Scan for the cell matching the given text and deliver its [X, Y] coordinate at center. 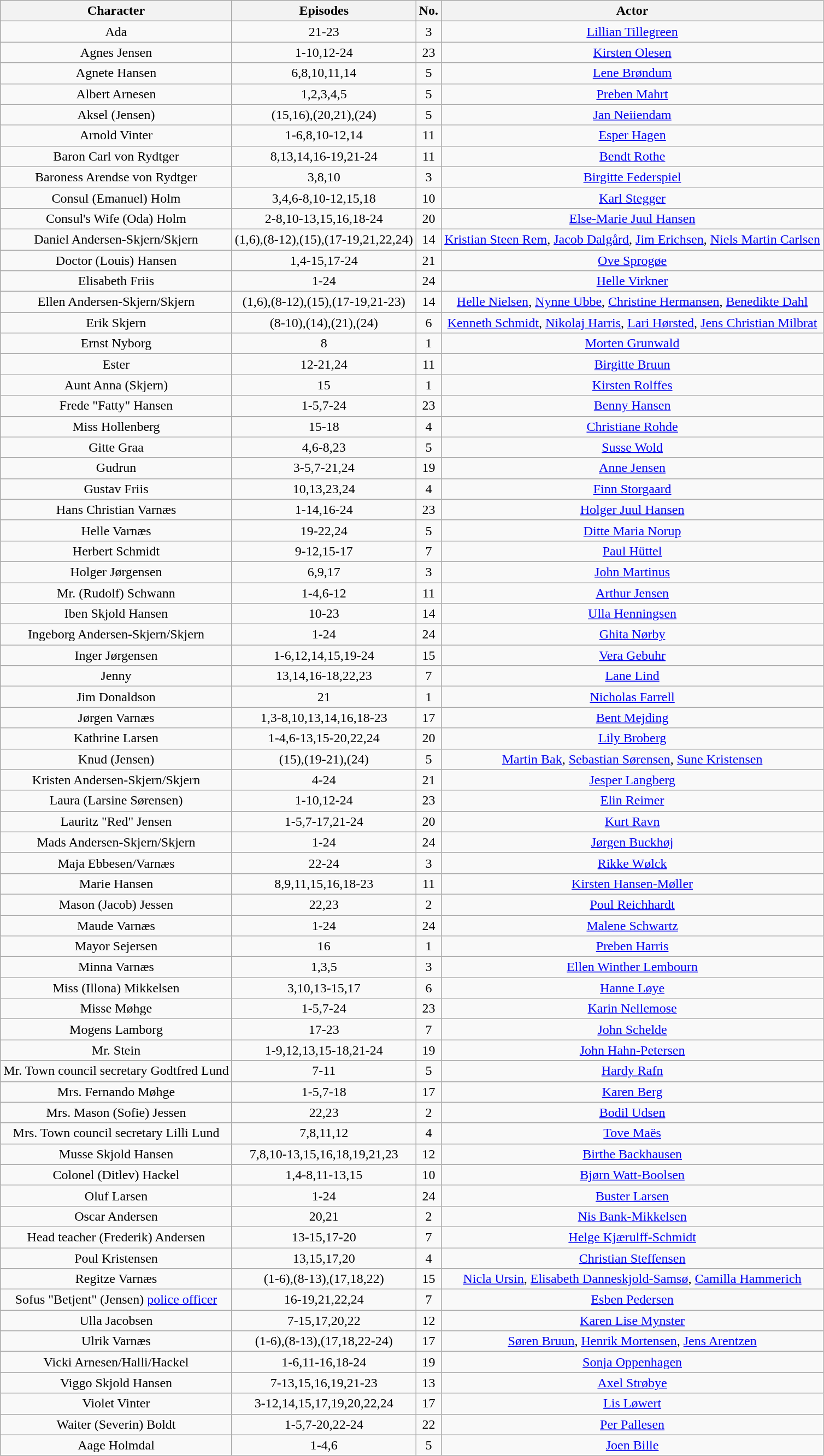
(1,6),(8-12),(15),(17-19,21,22,24) [323, 239]
1,4-8,11-13,15 [323, 1175]
Jim Donaldson [116, 697]
Colonel (Ditlev) Hackel [116, 1175]
Else-Marie Juul Hansen [633, 218]
Inger Jørgensen [116, 655]
Doctor (Louis) Hansen [116, 261]
7-11 [323, 1071]
Waiter (Severin) Boldt [116, 1424]
8,9,11,15,16,18-23 [323, 884]
Tove Maës [633, 1133]
Mads Andersen-Skjern/Skjern [116, 842]
1-4,6 [323, 1445]
Consul's Wife (Oda) Holm [116, 218]
Buster Larsen [633, 1195]
1-6,8,10-12,14 [323, 135]
16-19,21,22,24 [323, 1300]
Ulla Henningsen [633, 614]
4,6-8,23 [323, 447]
Ernst Nyborg [116, 344]
Vicki Arnesen/Halli/Hackel [116, 1362]
9-12,15-17 [323, 551]
Knud (Jensen) [116, 759]
Violet Vinter [116, 1404]
Helle Virkner [633, 281]
Minna Varnæs [116, 967]
Sonja Oppenhagen [633, 1362]
Aage Holmdal [116, 1445]
Mason (Jacob) Jessen [116, 904]
13,14,16-18,22,23 [323, 676]
3,10,13-15,17 [323, 988]
7,8,10-13,15,16,18,19,21,23 [323, 1154]
Viggo Skjold Hansen [116, 1383]
Ulla Jacobsen [116, 1321]
Miss (Illona) Mikkelsen [116, 988]
Joen Bille [633, 1445]
Ghita Nørby [633, 635]
Susse Wold [633, 447]
Helle Varnæs [116, 530]
Kirsten Rolffes [633, 385]
Elin Reimer [633, 801]
Ellen Andersen-Skjern/Skjern [116, 302]
Consul (Emanuel) Holm [116, 198]
3-5,7-21,24 [323, 468]
Oluf Larsen [116, 1195]
Jørgen Buckhøj [633, 842]
2-8,10-13,15,16,18-24 [323, 218]
1-4,6-13,15-20,22,24 [323, 738]
Agnes Jensen [116, 52]
Ditte Maria Norup [633, 530]
Christian Steffensen [633, 1258]
Ellen Winther Lembourn [633, 967]
1,2,3,4,5 [323, 94]
Bent Mejding [633, 718]
22 [428, 1424]
Lillian Tillegreen [633, 32]
6,8,10,11,14 [323, 73]
John Martinus [633, 572]
Lene Brøndum [633, 73]
Gustav Friis [116, 489]
Bjørn Watt-Boolsen [633, 1175]
13-15,17-20 [323, 1237]
Maude Varnæs [116, 926]
Agnete Hansen [116, 73]
Lane Lind [633, 676]
(1-6),(8-13),(17,18,22-24) [323, 1341]
John Hahn-Petersen [633, 1050]
Karen Lise Mynster [633, 1321]
Jan Neiiendam [633, 115]
Aunt Anna (Skjern) [116, 385]
Jenny [116, 676]
Axel Strøbye [633, 1383]
12-21,24 [323, 364]
22-24 [323, 863]
Iben Skjold Hansen [116, 614]
8,13,14,16-19,21-24 [323, 156]
1-5,7-20,22-24 [323, 1424]
Jørgen Varnæs [116, 718]
Karen Berg [633, 1092]
Misse Møhge [116, 1009]
Nicholas Farrell [633, 697]
Regitze Varnæs [116, 1279]
Aksel (Jensen) [116, 115]
Herbert Schmidt [116, 551]
Per Pallesen [633, 1424]
Elisabeth Friis [116, 281]
Kenneth Schmidt, Nikolaj Harris, Lari Hørsted, Jens Christian Milbrat [633, 323]
Gudrun [116, 468]
Karin Nellemose [633, 1009]
Arnold Vinter [116, 135]
7,8,11,12 [323, 1133]
Birgitte Federspiel [633, 177]
Nicla Ursin, Elisabeth Danneskjold-Samsø, Camilla Hammerich [633, 1279]
17-23 [323, 1029]
1,3,5 [323, 967]
Hardy Rafn [633, 1071]
Kirsten Hansen-Møller [633, 884]
Mrs. Town council secretary Lilli Lund [116, 1133]
Birthe Backhausen [633, 1154]
19-22,24 [323, 530]
Hans Christian Varnæs [116, 510]
Character [116, 11]
Helge Kjærulff-Schmidt [633, 1237]
Maja Ebbesen/Varnæs [116, 863]
1-14,16-24 [323, 510]
(1-6),(8-13),(17,18,22) [323, 1279]
Laura (Larsine Sørensen) [116, 801]
15-18 [323, 427]
Esper Hagen [633, 135]
Ada [116, 32]
10-23 [323, 614]
Arthur Jensen [633, 593]
Mr. Town council secretary Godtfred Lund [116, 1071]
Mr. Stein [116, 1050]
Musse Skjold Hansen [116, 1154]
Lily Broberg [633, 738]
John Schelde [633, 1029]
Hanne Løye [633, 988]
Rikke Wølck [633, 863]
Mr. (Rudolf) Schwann [116, 593]
10,13,23,24 [323, 489]
Morten Grunwald [633, 344]
Holger Jørgensen [116, 572]
Ingeborg Andersen-Skjern/Skjern [116, 635]
Mogens Lamborg [116, 1029]
3,8,10 [323, 177]
Karl Stegger [633, 198]
Head teacher (Frederik) Andersen [116, 1237]
Jesper Langberg [633, 780]
Baron Carl von Rydtger [116, 156]
Actor [633, 11]
Albert Arnesen [116, 94]
Mayor Sejersen [116, 946]
Bendt Rothe [633, 156]
1-5,7-17,21-24 [323, 821]
Søren Bruun, Henrik Mortensen, Jens Arentzen [633, 1341]
Ove Sprogøe [633, 261]
Daniel Andersen-Skjern/Skjern [116, 239]
Episodes [323, 11]
Birgitte Bruun [633, 364]
Frede "Fatty" Hansen [116, 406]
Lis Løwert [633, 1404]
3,4,6-8,10-12,15,18 [323, 198]
(1,6),(8-12),(15),(17-19,21-23) [323, 302]
Preben Harris [633, 946]
Esben Pedersen [633, 1300]
Preben Mahrt [633, 94]
7-15,17,20,22 [323, 1321]
Lauritz "Red" Jensen [116, 821]
Nis Bank-Mikkelsen [633, 1216]
3-12,14,15,17,19,20,22,24 [323, 1404]
Martin Bak, Sebastian Sørensen, Sune Kristensen [633, 759]
1-6,12,14,15,19-24 [323, 655]
Vera Gebuhr [633, 655]
Oscar Andersen [116, 1216]
Baroness Arendse von Rydtger [116, 177]
Gitte Graa [116, 447]
7-13,15,16,19,21-23 [323, 1383]
1,3-8,10,13,14,16,18-23 [323, 718]
1-6,11-16,18-24 [323, 1362]
Kristian Steen Rem, Jacob Dalgård, Jim Erichsen, Niels Martin Carlsen [633, 239]
13,15,17,20 [323, 1258]
Malene Schwartz [633, 926]
1-9,12,13,15-18,21-24 [323, 1050]
Benny Hansen [633, 406]
Poul Reichhardt [633, 904]
Finn Storgaard [633, 489]
Helle Nielsen, Nynne Ubbe, Christine Hermansen, Benedikte Dahl [633, 302]
Paul Hüttel [633, 551]
Miss Hollenberg [116, 427]
Kurt Ravn [633, 821]
13 [428, 1383]
(15,16),(20,21),(24) [323, 115]
1,4-15,17-24 [323, 261]
6,9,17 [323, 572]
8 [323, 344]
(8-10),(14),(21),(24) [323, 323]
Bodil Udsen [633, 1112]
1-5,7-18 [323, 1092]
Mrs. Fernando Møhge [116, 1092]
No. [428, 11]
4-24 [323, 780]
Sofus "Betjent" (Jensen) police officer [116, 1300]
(15),(19-21),(24) [323, 759]
20,21 [323, 1216]
Marie Hansen [116, 884]
16 [323, 946]
Mrs. Mason (Sofie) Jessen [116, 1112]
Holger Juul Hansen [633, 510]
Ester [116, 364]
Kathrine Larsen [116, 738]
1-4,6-12 [323, 593]
Poul Kristensen [116, 1258]
Anne Jensen [633, 468]
21-23 [323, 32]
Ulrik Varnæs [116, 1341]
Christiane Rohde [633, 427]
Kirsten Olesen [633, 52]
Erik Skjern [116, 323]
Kristen Andersen-Skjern/Skjern [116, 780]
